Find where the given text appears and provide that cell's center as [x, y] coordinate. 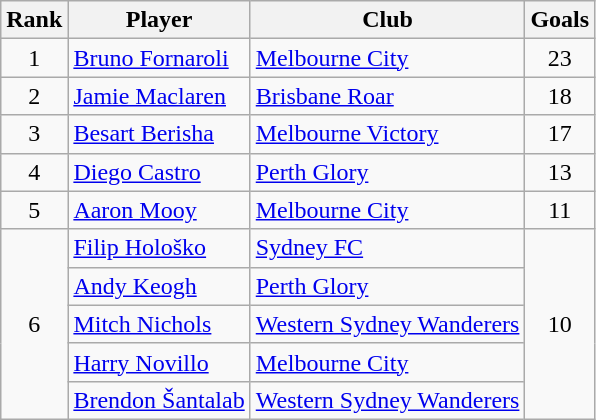
Player [159, 20]
Bruno Fornaroli [159, 58]
Aaron Mooy [159, 210]
10 [560, 324]
1 [34, 58]
Brendon Šantalab [159, 400]
3 [34, 134]
Goals [560, 20]
Andy Keogh [159, 286]
Jamie Maclaren [159, 96]
Melbourne Victory [388, 134]
17 [560, 134]
18 [560, 96]
Filip Hološko [159, 248]
2 [34, 96]
Rank [34, 20]
Sydney FC [388, 248]
13 [560, 172]
Besart Berisha [159, 134]
Brisbane Roar [388, 96]
4 [34, 172]
6 [34, 324]
11 [560, 210]
23 [560, 58]
Diego Castro [159, 172]
Harry Novillo [159, 362]
Mitch Nichols [159, 324]
5 [34, 210]
Club [388, 20]
